Extract the [x, y] coordinate from the center of the cell holding the provided text.  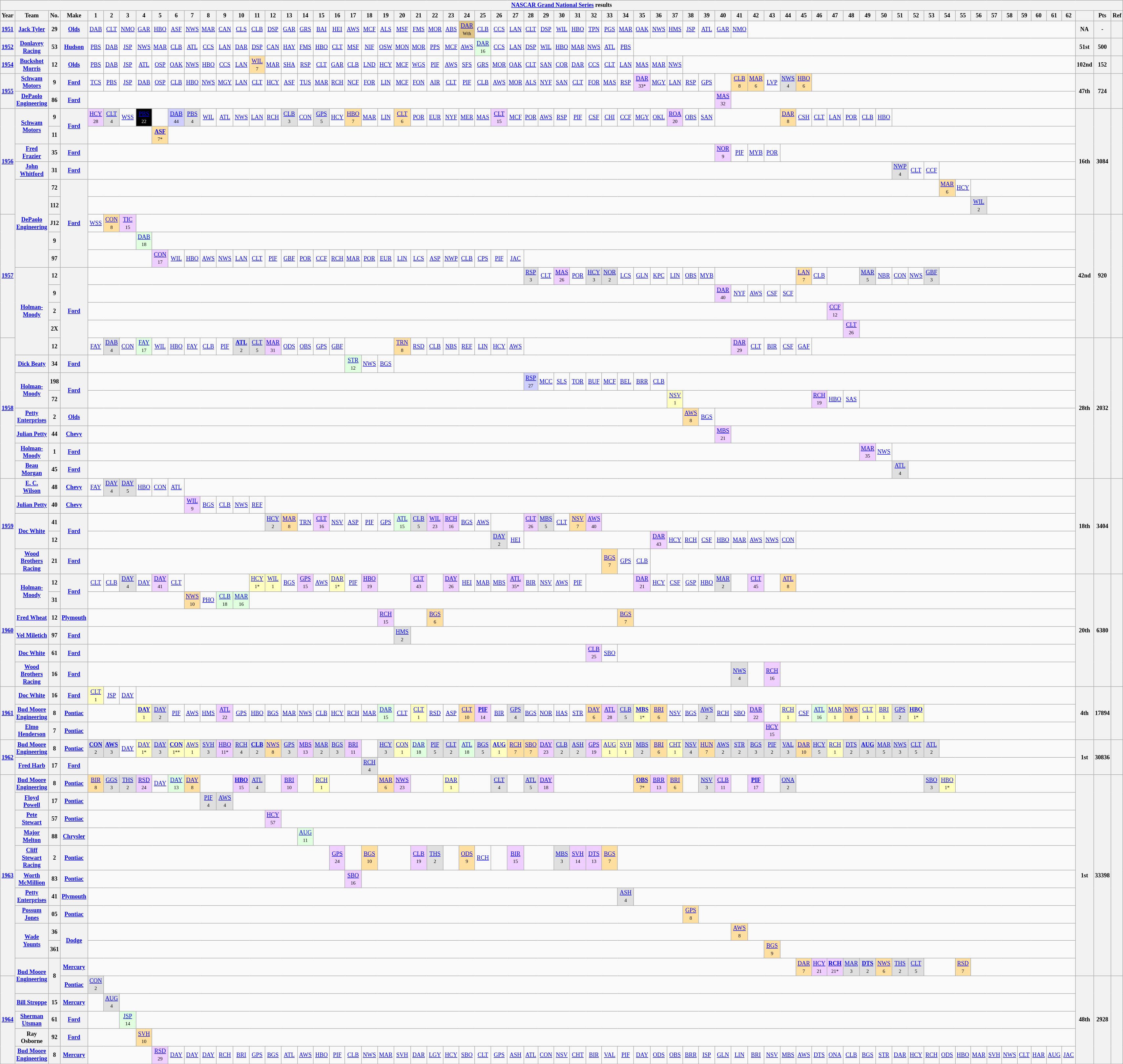
E. C. Wilson [31, 487]
Donlavey Racing [31, 47]
88 [54, 836]
DTS13 [594, 858]
DAB4 [112, 346]
102nd [1085, 65]
HBO15 [241, 784]
CLB11 [723, 784]
MAS32 [723, 100]
37 [675, 16]
30836 [1102, 757]
54 [947, 16]
CSH [804, 117]
DAY3 [160, 748]
WIL1 [273, 583]
NSV3 [707, 784]
DAR1* [337, 583]
2X [54, 329]
HBO11* [225, 748]
MAS26 [562, 276]
DAR7 [804, 967]
6380 [1102, 630]
CLB25 [594, 653]
J12 [54, 223]
DAR8 [788, 117]
RCH7 [515, 748]
BGS9 [772, 950]
ONA [835, 1055]
ATL35* [515, 583]
Cliff Stewart Racing [31, 858]
DAR1 [451, 784]
AWS4 [225, 801]
13 [289, 16]
STR2 [739, 748]
RCH21* [835, 967]
1963 [8, 875]
62 [1069, 16]
ASH [515, 1055]
CPS [483, 258]
Dodge [74, 941]
OBS7* [642, 784]
GPS19 [594, 748]
BRR13 [659, 784]
Dick Beaty [31, 364]
1955 [8, 91]
ATL28 [610, 713]
DAR29 [739, 346]
23 [451, 16]
AWS1 [192, 748]
46 [820, 16]
DAR33* [642, 82]
HCY1* [257, 583]
CON1 [402, 748]
HBO19 [369, 583]
Bill Stroppe [31, 1002]
ATL15 [402, 522]
PBS22 [144, 117]
NBS [451, 346]
PIF4 [208, 801]
TRN [305, 522]
HCY15 [772, 731]
50 [884, 16]
Jack Tyler [31, 30]
Elmo Henderson [31, 731]
PIF14 [483, 713]
GPS24 [337, 858]
ISP [707, 1055]
AUG [1054, 1055]
MAR8 [289, 522]
43 [772, 16]
NWS6 [884, 967]
361 [54, 950]
DAY13 [177, 784]
MCC [546, 382]
AWS40 [594, 522]
BRI11 [353, 748]
RSD24 [144, 784]
FAY17 [144, 346]
CHT1 [675, 748]
TPN [594, 30]
2032 [1102, 408]
60 [1039, 16]
RSD29 [160, 1055]
NSV4 [691, 748]
KPC [659, 276]
Wade Younts [31, 941]
DAY18 [546, 784]
JSP14 [128, 1020]
WIL9 [192, 505]
HCY28 [96, 117]
17894 [1102, 713]
Fred Wheat [31, 618]
DAY1* [144, 748]
39 [707, 16]
500 [1102, 47]
No. [54, 16]
HAY [289, 47]
NWS23 [402, 784]
05 [54, 914]
TOR [578, 382]
NIF [369, 47]
TCS [96, 82]
3084 [1102, 161]
MBS13 [305, 748]
AWS3 [112, 748]
Chrysler [74, 836]
ATL16 [820, 713]
56 [979, 16]
6 [177, 16]
TIC15 [128, 223]
1952 [8, 47]
HAR [1039, 1055]
Fred Harb [31, 766]
1951 [8, 30]
DAR43 [659, 540]
HCY5 [820, 748]
Team [31, 16]
Beau Morgan [31, 470]
Floyd Powell [31, 801]
DAR21 [642, 583]
SBO7 [531, 748]
14 [305, 16]
1954 [8, 65]
WIL2 [979, 206]
152 [1102, 65]
SVH10 [144, 1037]
Worth McMillion [31, 879]
HCY57 [273, 819]
GPS8 [691, 914]
GPS5 [322, 117]
MBS2 [642, 748]
STR12 [353, 364]
MAR1 [835, 713]
MBS3 [562, 858]
42 [756, 16]
BEL [626, 382]
- [1102, 30]
58 [1010, 16]
20 [402, 16]
CON1** [177, 748]
WIL7 [257, 65]
28 [531, 16]
ATL18 [467, 748]
Make [74, 16]
38 [691, 16]
CLT15 [499, 117]
CCF12 [835, 311]
49 [868, 16]
PIF17 [756, 784]
10 [241, 16]
ATL22 [225, 713]
BGS10 [369, 858]
GGS3 [112, 784]
Sherman Utsman [31, 1020]
CLS [241, 30]
18 [369, 16]
NWP4 [900, 170]
25 [483, 16]
GPS15 [305, 583]
PGS [610, 30]
3 [128, 16]
920 [1102, 276]
Hudson [74, 47]
BUF [594, 382]
Year [8, 16]
4 [144, 16]
CLB18 [225, 600]
BGS5 [483, 748]
51 [900, 16]
24 [467, 16]
GSP [691, 583]
CLT6 [402, 117]
DAR10 [804, 748]
47 [835, 16]
CLB3 [289, 117]
20th [1085, 630]
1964 [8, 1020]
MER [467, 117]
18th [1085, 526]
86 [54, 100]
CON17 [160, 258]
DAY6 [594, 713]
ASH2 [578, 748]
DAY26 [451, 583]
TRN8 [402, 346]
Major Melton [31, 836]
59 [1024, 16]
CHI [610, 117]
1959 [8, 526]
Ray Osborne [31, 1037]
TUS [305, 82]
CHT [578, 1055]
LND [369, 65]
PIF5 [435, 748]
WIL23 [435, 522]
SLS [562, 382]
HCY21 [820, 967]
GPS4 [515, 713]
AUG4 [112, 1002]
HAS [562, 713]
MAR16 [241, 600]
ODS9 [467, 858]
83 [54, 879]
1957 [8, 276]
AUG3 [868, 748]
Pts [1102, 16]
COR [562, 65]
MAR35 [868, 452]
HBO7 [353, 117]
51st [1085, 47]
ASH4 [626, 897]
4th [1085, 713]
CLB8 [739, 82]
DTS [820, 1055]
Possum Jones [31, 914]
MON [402, 47]
MAB [483, 583]
NOR [546, 713]
92 [54, 1037]
GPS2 [900, 713]
ROA20 [675, 117]
AIR [435, 82]
VAL [610, 1055]
SFS [467, 65]
MBS5 [546, 522]
112 [54, 206]
26 [499, 16]
RSP27 [531, 382]
FON [419, 82]
ATL5 [531, 784]
PHO [208, 600]
CLT45 [756, 583]
AUG11 [305, 836]
22 [435, 16]
DAR18 [419, 748]
1960 [8, 630]
ONA2 [788, 784]
30 [562, 16]
Ref [1117, 16]
DAR22 [756, 713]
42nd [1085, 276]
BRI1 [884, 713]
CON8 [112, 223]
3404 [1102, 526]
LGY [435, 1055]
27 [515, 16]
1961 [8, 713]
PBS4 [192, 117]
DAB18 [144, 241]
HMS2 [402, 635]
BIR15 [515, 858]
48th [1085, 1020]
NWP [451, 258]
PIF2 [772, 748]
SVH1 [626, 748]
724 [1102, 91]
NA [1085, 30]
33 [610, 16]
47th [1085, 91]
CLT43 [419, 583]
1956 [8, 161]
HBO6 [804, 82]
NOR9 [723, 153]
GAF [804, 346]
GPS3 [289, 748]
Buckshot Morris [31, 65]
198 [54, 382]
RCH19 [820, 399]
NSV7 [578, 522]
BRI10 [289, 784]
NBR [884, 276]
NCF [353, 82]
RSD7 [963, 967]
52 [916, 16]
CLT2 [451, 748]
SBO3 [931, 784]
SCF [788, 294]
DAY5 [128, 487]
NWS3 [900, 748]
33398 [1102, 875]
ATL8 [788, 583]
HCY2 [273, 522]
16th [1085, 161]
RCH15 [386, 618]
OSW [386, 47]
GBF3 [931, 276]
DAY1 [144, 713]
ASF7* [160, 135]
NSV1 [675, 399]
MAR31 [273, 346]
SVH14 [578, 858]
SVH3 [208, 748]
Fred Frazier [31, 153]
MBS21 [723, 435]
Pete Stewart [31, 819]
BGS6 [435, 618]
DAR16 [483, 47]
RSP3 [531, 276]
1962 [8, 757]
DAY8 [192, 784]
DAR40 [723, 294]
ABS [451, 30]
SAS [851, 399]
DARWth [467, 30]
19 [386, 16]
VAL3 [788, 748]
SHA [289, 65]
55 [963, 16]
HUN7 [707, 748]
CLT16 [322, 522]
5 [160, 16]
CLT10 [467, 713]
BAI [322, 30]
NWS10 [192, 600]
DAY41 [160, 583]
PPS [435, 47]
DAR15 [386, 713]
DAY23 [546, 748]
28th [1085, 408]
CLB19 [419, 858]
2928 [1102, 1020]
NOR2 [610, 276]
NASCAR Grand National Series results [562, 5]
LAN7 [804, 276]
BIR8 [96, 784]
32 [594, 16]
1958 [8, 408]
OKL [659, 117]
WGS [419, 65]
LVP [772, 82]
MAR3 [851, 967]
SBO16 [353, 879]
John Whitford [31, 170]
Vel Miletich [31, 635]
MBS1* [642, 713]
DAB44 [177, 117]
